Extract the (X, Y) coordinate from the center of the cell holding the provided text.  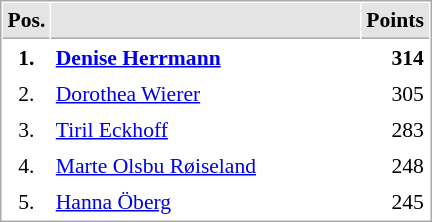
283 (396, 129)
2. (26, 93)
Dorothea Wierer (206, 93)
Pos. (26, 21)
314 (396, 57)
1. (26, 57)
5. (26, 201)
305 (396, 93)
Tiril Eckhoff (206, 129)
Denise Herrmann (206, 57)
Points (396, 21)
245 (396, 201)
Marte Olsbu Røiseland (206, 165)
Hanna Öberg (206, 201)
4. (26, 165)
248 (396, 165)
3. (26, 129)
